Capture the cell that displays the provided text and extract its (X, Y) central coordinate. 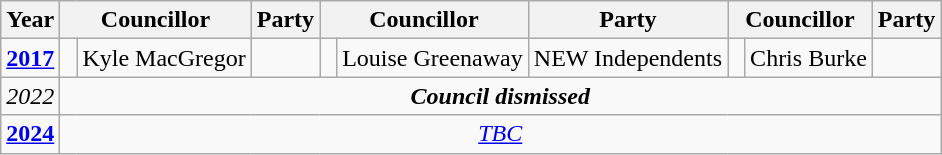
Chris Burke (809, 58)
NEW Independents (628, 58)
Year (30, 20)
Kyle MacGregor (164, 58)
TBC (500, 134)
Council dismissed (500, 96)
2024 (30, 134)
Louise Greenaway (433, 58)
2017 (30, 58)
2022 (30, 96)
